From the cell containing the given text, extract its center point as [x, y] coordinate. 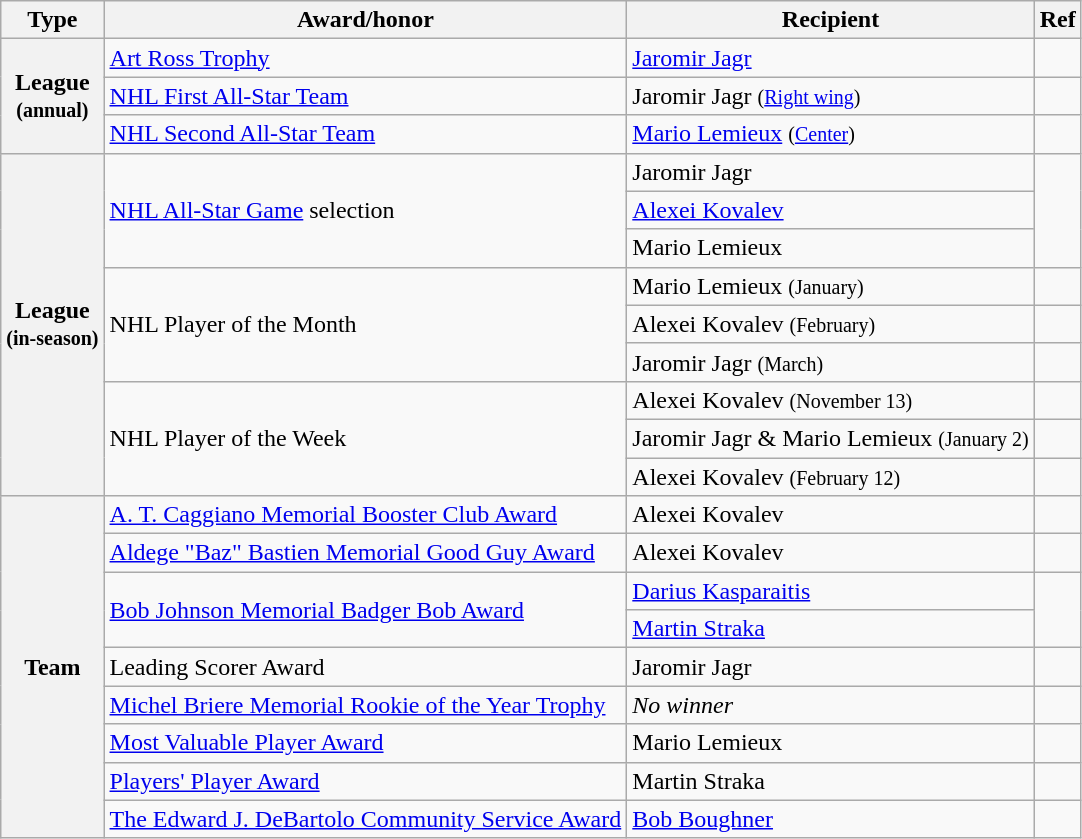
The Edward J. DeBartolo Community Service Award [366, 819]
Most Valuable Player Award [366, 743]
Alexei Kovalev (November 13) [830, 400]
Aldege "Baz" Bastien Memorial Good Guy Award [366, 553]
Jaromir Jagr (Right wing) [830, 96]
Alexei Kovalev (February) [830, 324]
Alexei Kovalev (February 12) [830, 477]
A. T. Caggiano Memorial Booster Club Award [366, 515]
Mario Lemieux (Center) [830, 134]
Recipient [830, 20]
Darius Kasparaitis [830, 591]
Leading Scorer Award [366, 667]
League(annual) [52, 96]
Ref [1058, 20]
Jaromir Jagr & Mario Lemieux (January 2) [830, 438]
Bob Johnson Memorial Badger Bob Award [366, 610]
League(in-season) [52, 324]
Players' Player Award [366, 781]
Mario Lemieux (January) [830, 286]
NHL Second All-Star Team [366, 134]
NHL First All-Star Team [366, 96]
Type [52, 20]
NHL Player of the Week [366, 438]
Award/honor [366, 20]
Jaromir Jagr (March) [830, 362]
NHL All-Star Game selection [366, 210]
NHL Player of the Month [366, 324]
Art Ross Trophy [366, 58]
No winner [830, 705]
Team [52, 668]
Michel Briere Memorial Rookie of the Year Trophy [366, 705]
Bob Boughner [830, 819]
